Detect which cell encompasses the target text, then output its [x, y] center coordinate. 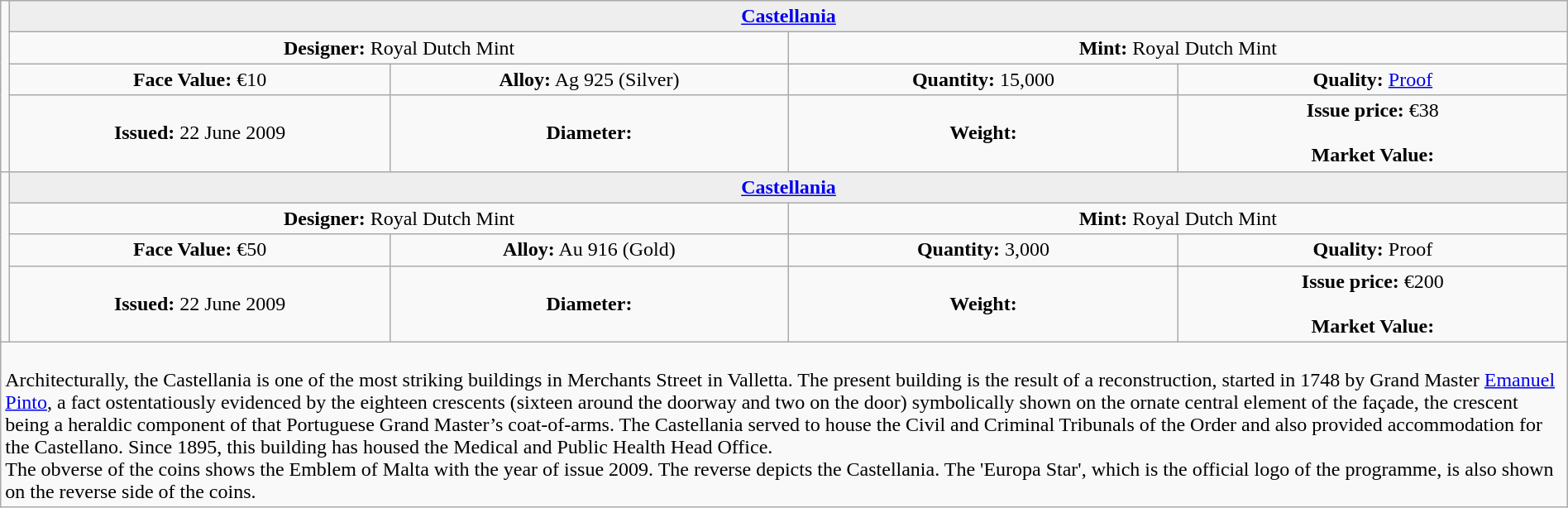
Alloy: Ag 925 (Silver) [589, 79]
Quantity: 15,000 [982, 79]
Face Value: €10 [200, 79]
Alloy: Au 916 (Gold) [589, 250]
Face Value: €50 [200, 250]
Quantity: 3,000 [982, 250]
Issue price: €38 Market Value: [1373, 133]
Issue price: €200 Market Value: [1373, 304]
